Provide the [x, y] coordinate of the cell's center where the given text is located.  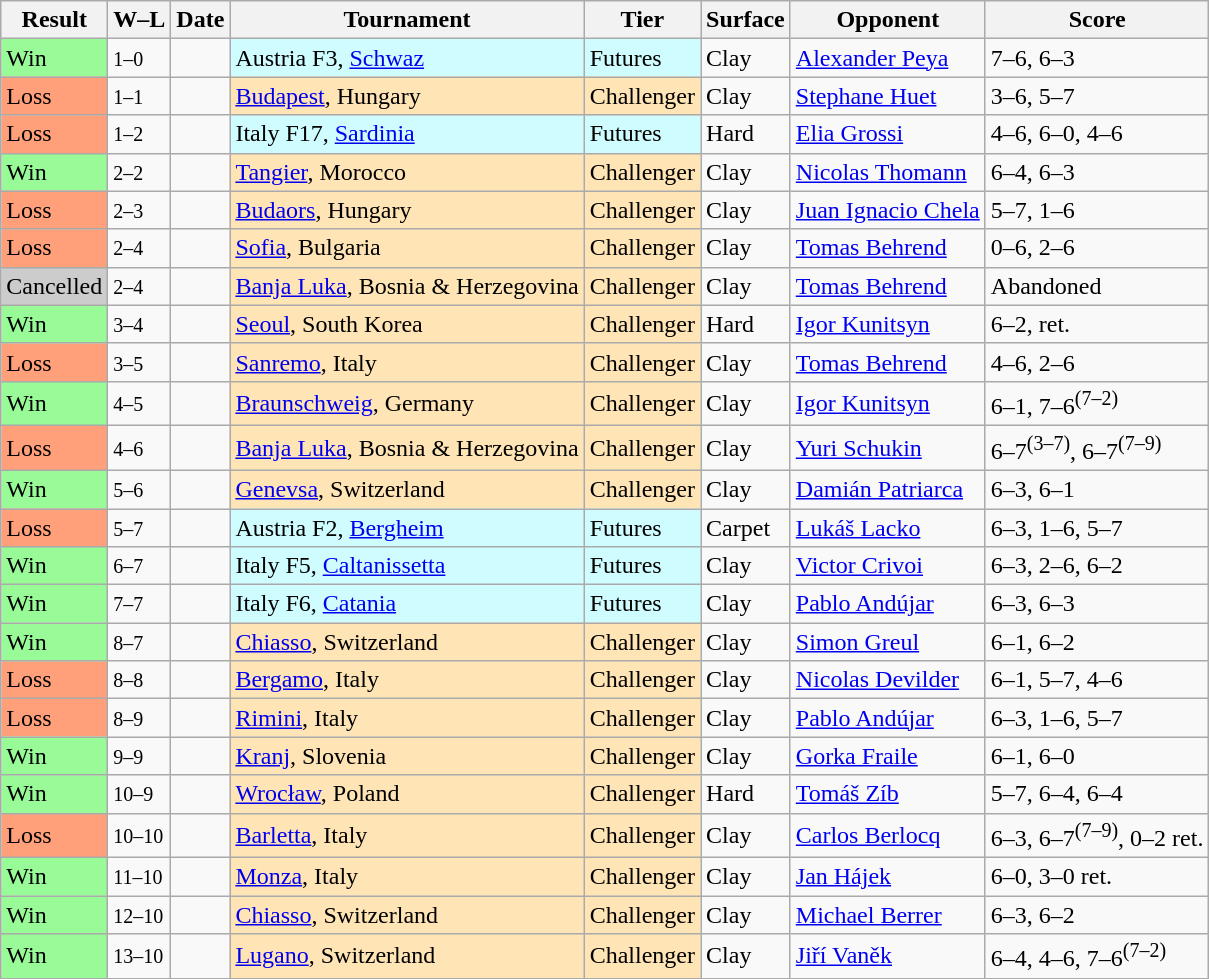
7–6, 6–3 [1097, 58]
5–7, 6–4, 6–4 [1097, 794]
6–1, 7–6(7–2) [1097, 404]
Carlos Berlocq [888, 836]
4–5 [140, 404]
Tier [642, 20]
6–3, 6–2 [1097, 915]
6–3, 2–6, 6–2 [1097, 566]
4–6, 2–6 [1097, 362]
6–1, 6–2 [1097, 642]
W–L [140, 20]
10–9 [140, 794]
Result [54, 20]
6–7(3–7), 6–7(7–9) [1097, 448]
Tomáš Zíb [888, 794]
Nicolas Devilder [888, 680]
6–1, 6–0 [1097, 756]
6–3, 6–7(7–9), 0–2 ret. [1097, 836]
6–3, 6–3 [1097, 604]
10–10 [140, 836]
Genevsa, Switzerland [407, 489]
Tangier, Morocco [407, 172]
Stephane Huet [888, 96]
Date [200, 20]
Lugano, Switzerland [407, 956]
Elia Grossi [888, 134]
Budapest, Hungary [407, 96]
Yuri Schukin [888, 448]
0–6, 2–6 [1097, 248]
Score [1097, 20]
Damián Patriarca [888, 489]
Italy F5, Caltanissetta [407, 566]
Juan Ignacio Chela [888, 210]
9–9 [140, 756]
2–3 [140, 210]
6–2, ret. [1097, 324]
Victor Crivoi [888, 566]
Sanremo, Italy [407, 362]
3–6, 5–7 [1097, 96]
6–1, 5–7, 4–6 [1097, 680]
Carpet [746, 528]
Tournament [407, 20]
Barletta, Italy [407, 836]
Bergamo, Italy [407, 680]
3–5 [140, 362]
5–7 [140, 528]
2–2 [140, 172]
Rimini, Italy [407, 718]
Michael Berrer [888, 915]
5–6 [140, 489]
Jan Hájek [888, 877]
Budaors, Hungary [407, 210]
Lukáš Lacko [888, 528]
Wrocław, Poland [407, 794]
Nicolas Thomann [888, 172]
Jiří Vaněk [888, 956]
6–7 [140, 566]
Kranj, Slovenia [407, 756]
6–4, 4–6, 7–6(7–2) [1097, 956]
Cancelled [54, 286]
6–0, 3–0 ret. [1097, 877]
Surface [746, 20]
5–7, 1–6 [1097, 210]
Gorka Fraile [888, 756]
Opponent [888, 20]
1–1 [140, 96]
6–3, 6–1 [1097, 489]
Alexander Peya [888, 58]
12–10 [140, 915]
Seoul, South Korea [407, 324]
Sofia, Bulgaria [407, 248]
6–4, 6–3 [1097, 172]
1–0 [140, 58]
13–10 [140, 956]
4–6, 6–0, 4–6 [1097, 134]
8–8 [140, 680]
Abandoned [1097, 286]
8–9 [140, 718]
4–6 [140, 448]
1–2 [140, 134]
3–4 [140, 324]
Austria F2, Bergheim [407, 528]
Italy F17, Sardinia [407, 134]
Italy F6, Catania [407, 604]
Braunschweig, Germany [407, 404]
11–10 [140, 877]
Simon Greul [888, 642]
Austria F3, Schwaz [407, 58]
Monza, Italy [407, 877]
8–7 [140, 642]
7–7 [140, 604]
